Find where the given text appears and provide that cell's center as (x, y) coordinate. 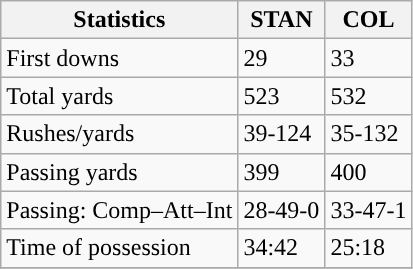
25:18 (368, 248)
33 (368, 58)
29 (282, 58)
Statistics (120, 20)
35-132 (368, 134)
33-47-1 (368, 210)
34:42 (282, 248)
Passing: Comp–Att–Int (120, 210)
532 (368, 96)
Rushes/yards (120, 134)
28-49-0 (282, 210)
First downs (120, 58)
400 (368, 172)
Passing yards (120, 172)
Total yards (120, 96)
STAN (282, 20)
39-124 (282, 134)
523 (282, 96)
Time of possession (120, 248)
399 (282, 172)
COL (368, 20)
